Identify which cell holds the provided text, then report its (x, y) central coordinate. 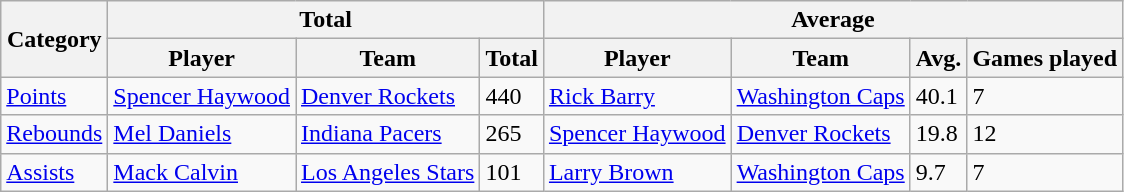
19.8 (938, 134)
40.1 (938, 96)
Los Angeles Stars (388, 172)
12 (1045, 134)
Games played (1045, 58)
Points (54, 96)
Average (832, 20)
Larry Brown (637, 172)
Rick Barry (637, 96)
9.7 (938, 172)
Assists (54, 172)
440 (512, 96)
Avg. (938, 58)
Rebounds (54, 134)
Mack Calvin (202, 172)
101 (512, 172)
265 (512, 134)
Indiana Pacers (388, 134)
Category (54, 39)
Mel Daniels (202, 134)
